From the cell containing the given text, extract its center point as (x, y) coordinate. 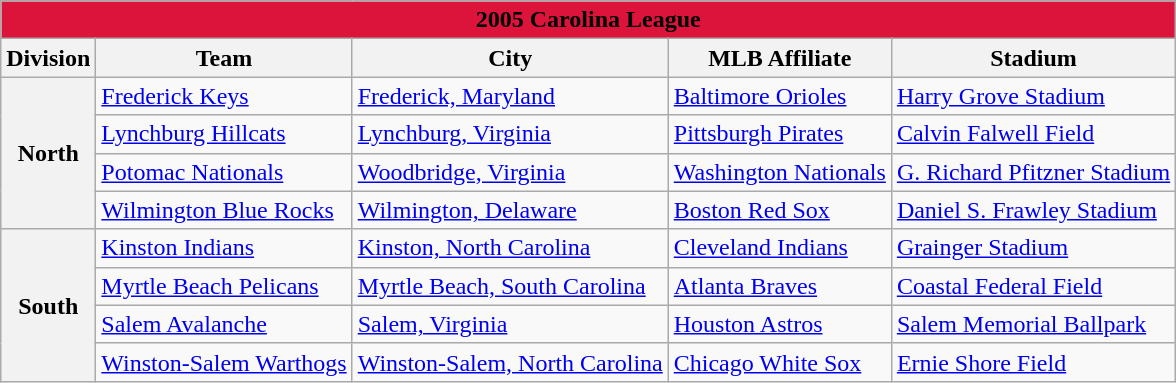
Wilmington Blue Rocks (224, 210)
Harry Grove Stadium (1033, 96)
Baltimore Orioles (780, 96)
Cleveland Indians (780, 248)
Salem, Virginia (510, 324)
Potomac Nationals (224, 172)
Atlanta Braves (780, 286)
Wilmington, Delaware (510, 210)
Myrtle Beach Pelicans (224, 286)
Stadium (1033, 58)
G. Richard Pfitzner Stadium (1033, 172)
Kinston, North Carolina (510, 248)
North (48, 153)
Houston Astros (780, 324)
Salem Memorial Ballpark (1033, 324)
South (48, 305)
Calvin Falwell Field (1033, 134)
Lynchburg Hillcats (224, 134)
2005 Carolina League (588, 20)
Ernie Shore Field (1033, 362)
Daniel S. Frawley Stadium (1033, 210)
Winston-Salem Warthogs (224, 362)
Kinston Indians (224, 248)
Chicago White Sox (780, 362)
Salem Avalanche (224, 324)
Coastal Federal Field (1033, 286)
City (510, 58)
Pittsburgh Pirates (780, 134)
Frederick, Maryland (510, 96)
Division (48, 58)
MLB Affiliate (780, 58)
Myrtle Beach, South Carolina (510, 286)
Boston Red Sox (780, 210)
Woodbridge, Virginia (510, 172)
Winston-Salem, North Carolina (510, 362)
Team (224, 58)
Grainger Stadium (1033, 248)
Washington Nationals (780, 172)
Frederick Keys (224, 96)
Lynchburg, Virginia (510, 134)
